Output the [x, y] coordinate of the center of the cell containing the given text.  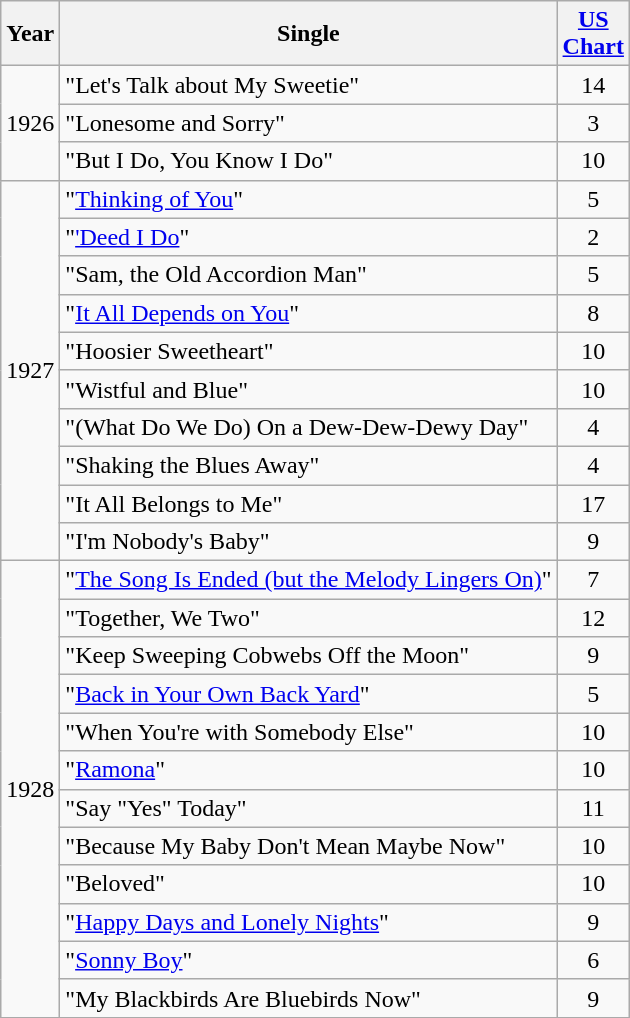
"Keep Sweeping Cobwebs Off the Moon" [308, 656]
1926 [30, 123]
"Lonesome and Sorry" [308, 123]
"Back in Your Own Back Yard" [308, 694]
7 [593, 580]
"It All Belongs to Me" [308, 503]
"My Blackbirds Are Bluebirds Now" [308, 998]
"Happy Days and Lonely Nights" [308, 922]
"Beloved" [308, 884]
"Hoosier Sweetheart" [308, 351]
Year [30, 34]
"Thinking of You" [308, 199]
"When You're with Somebody Else" [308, 732]
2 [593, 237]
8 [593, 313]
"Because My Baby Don't Mean Maybe Now" [308, 846]
"Together, We Two" [308, 618]
"Wistful and Blue" [308, 389]
"It All Depends on You" [308, 313]
"The Song Is Ended (but the Melody Lingers On)" [308, 580]
14 [593, 85]
"I'm Nobody's Baby" [308, 542]
"Let's Talk about My Sweetie" [308, 85]
1927 [30, 370]
USChart [593, 34]
"Sam, the Old Accordion Man" [308, 275]
"But I Do, You Know I Do" [308, 161]
"(What Do We Do) On a Dew-Dew-Dewy Day" [308, 427]
"Sonny Boy" [308, 960]
Single [308, 34]
3 [593, 123]
"Ramona" [308, 770]
12 [593, 618]
"Say "Yes" Today" [308, 808]
1928 [30, 790]
"'Deed I Do" [308, 237]
17 [593, 503]
"Shaking the Blues Away" [308, 465]
11 [593, 808]
6 [593, 960]
